Capture the cell that displays the provided text and extract its [x, y] central coordinate. 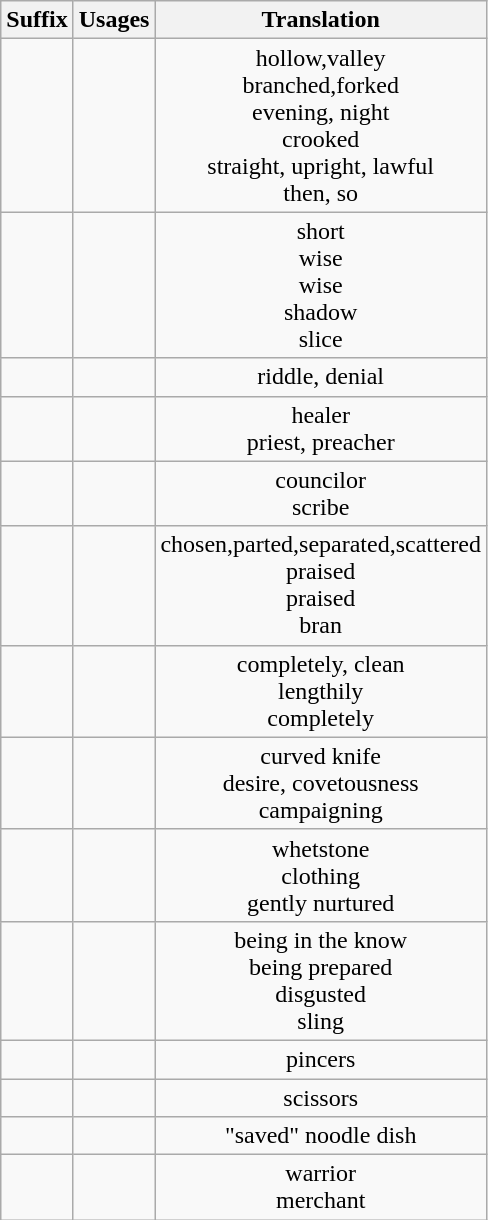
being in the knowbeing prepareddisgustedsling [321, 980]
scissors [321, 1097]
Suffix [37, 20]
completely, cleanlengthilycompletely [321, 691]
"saved" noodle dish [321, 1136]
warriormerchant [321, 1188]
riddle, denial [321, 377]
shortwisewiseshadowslice [321, 285]
chosen,parted,separated,scatteredpraisedpraisedbran [321, 586]
curved knifedesire, covetousnesscampaigning [321, 783]
councilorscribe [321, 494]
pincers [321, 1059]
hollow,valleybranched,forkedevening, nightcrookedstraight, upright, lawfulthen, so [321, 126]
healerpriest, preacher [321, 428]
Translation [321, 20]
whetstoneclothinggently nurtured [321, 875]
Usages [114, 20]
